Identify which cell holds the provided text, then report its (x, y) central coordinate. 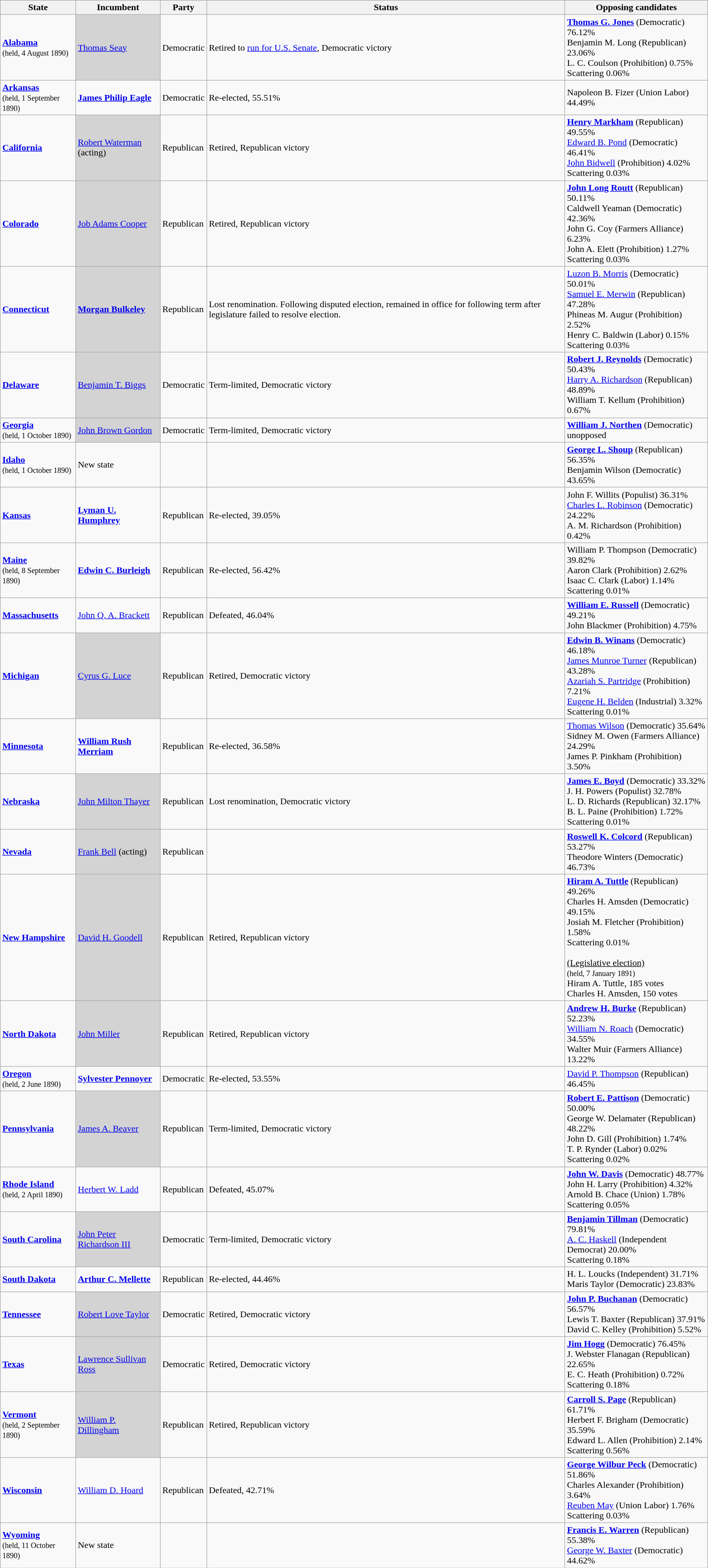
Lawrence Sullivan Ross (118, 1364)
Napoleon B. Fizer (Union Labor) 44.49% (636, 98)
Re-elected, 36.58% (386, 746)
Arkansas(held, 1 September 1890) (38, 98)
George Wilbur Peck (Democratic) 51.86%Charles Alexander (Prohibition) 3.64%Reuben May (Union Labor) 1.76%Scattering 0.03% (636, 1490)
Re-elected, 53.55% (386, 1079)
Status (386, 8)
David P. Thompson (Republican) 46.45% (636, 1079)
Rhode Island(held, 2 April 1890) (38, 1189)
Re-elected, 56.42% (386, 570)
New Hampshire (38, 937)
Colorado (38, 223)
Thomas Wilson (Democratic) 35.64%Sidney M. Owen (Farmers Alliance) 24.29%James P. Pinkham (Prohibition) 3.50% (636, 746)
Edwin C. Burleigh (118, 570)
William D. Hoard (118, 1490)
John P. Buchanan (Democratic) 56.57%Lewis T. Baxter (Republican) 37.91%David C. Kelley (Prohibition) 5.52% (636, 1314)
Job Adams Cooper (118, 223)
Incumbent (118, 8)
William E. Russell (Democratic) 49.21%John Blackmer (Prohibition) 4.75% (636, 615)
William P. Dillingham (118, 1425)
Morgan Bulkeley (118, 309)
Lost renomination, Democratic victory (386, 802)
Lyman U. Humphrey (118, 515)
John F. Willits (Populist) 36.31%Charles L. Robinson (Democratic) 24.22%A. M. Richardson (Prohibition) 0.42% (636, 515)
South Carolina (38, 1239)
James E. Boyd (Democratic) 33.32%J. H. Powers (Populist) 32.78%L. D. Richards (Republican) 32.17%B. L. Paine (Prohibition) 1.72%Scattering 0.01% (636, 802)
John Milton Thayer (118, 802)
Kansas (38, 515)
Re-elected, 39.05% (386, 515)
George L. Shoup (Republican) 56.35%Benjamin Wilson (Democratic) 43.65% (636, 465)
Wisconsin (38, 1490)
Sylvester Pennoyer (118, 1079)
William P. Thompson (Democratic) 39.82%Aaron Clark (Prohibition) 2.62%Isaac C. Clark (Labor) 1.14%Scattering 0.01% (636, 570)
Michigan (38, 676)
Nevada (38, 852)
Oregon(held, 2 June 1890) (38, 1079)
John Q. A. Brackett (118, 615)
William Rush Merriam (118, 746)
Retired to run for U.S. Senate, Democratic victory (386, 48)
California (38, 148)
Nebraska (38, 802)
John Miller (118, 1033)
Carroll S. Page (Republican) 61.71%Herbert F. Brigham (Democratic) 35.59%Edward L. Allen (Prohibition) 2.14%Scattering 0.56% (636, 1425)
Roswell K. Colcord (Republican) 53.27%Theodore Winters (Democratic) 46.73% (636, 852)
Robert Waterman (acting) (118, 148)
Tennessee (38, 1314)
Re-elected, 55.51% (386, 98)
Maine(held, 8 September 1890) (38, 570)
Defeated, 42.71% (386, 1490)
Arthur C. Mellette (118, 1279)
Robert J. Reynolds (Democratic) 50.43%Harry A. Richardson (Republican) 48.89%William T. Kellum (Prohibition) 0.67% (636, 385)
Thomas Seay (118, 48)
William J. Northen (Democratic) unopposed (636, 430)
Andrew H. Burke (Republican) 52.23%William N. Roach (Democratic) 34.55%Walter Muir (Farmers Alliance) 13.22% (636, 1033)
Francis E. Warren (Republican) 55.38%George W. Baxter (Democratic) 44.62% (636, 1545)
Idaho(held, 1 October 1890) (38, 465)
Jim Hogg (Democratic) 76.45%J. Webster Flanagan (Republican) 22.65%E. C. Heath (Prohibition) 0.72%Scattering 0.18% (636, 1364)
Re-elected, 44.46% (386, 1279)
Vermont(held, 2 September 1890) (38, 1425)
State (38, 8)
South Dakota (38, 1279)
Robert Love Taylor (118, 1314)
Minnesota (38, 746)
James A. Beaver (118, 1129)
Defeated, 46.04% (386, 615)
David H. Goodell (118, 937)
North Dakota (38, 1033)
Herbert W. Ladd (118, 1189)
Texas (38, 1364)
Connecticut (38, 309)
Frank Bell (acting) (118, 852)
James Philip Eagle (118, 98)
Cyrus G. Luce (118, 676)
Thomas G. Jones (Democratic) 76.12%Benjamin M. Long (Republican) 23.06%L. C. Coulson (Prohibition) 0.75%Scattering 0.06% (636, 48)
Alabama(held, 4 August 1890) (38, 48)
Massachusetts (38, 615)
Lost renomination. Following disputed election, remained in office for following term after legislature failed to resolve election. (386, 309)
John Brown Gordon (118, 430)
Pennsylvania (38, 1129)
Opposing candidates (636, 8)
John Peter Richardson III (118, 1239)
Party (184, 8)
Benjamin T. Biggs (118, 385)
Henry Markham (Republican) 49.55%Edward B. Pond (Democratic) 46.41%John Bidwell (Prohibition) 4.02%Scattering 0.03% (636, 148)
Georgia(held, 1 October 1890) (38, 430)
Defeated, 45.07% (386, 1189)
Wyoming(held, 11 October 1890) (38, 1545)
H. L. Loucks (Independent) 31.71%Maris Taylor (Democratic) 23.83% (636, 1279)
John W. Davis (Democratic) 48.77%John H. Larry (Prohibition) 4.32%Arnold B. Chace (Union) 1.78%Scattering 0.05% (636, 1189)
Benjamin Tillman (Democratic) 79.81%A. C. Haskell (Independent Democrat) 20.00%Scattering 0.18% (636, 1239)
Delaware (38, 385)
